Locate the cell with the specified text and output its [x, y] center coordinate. 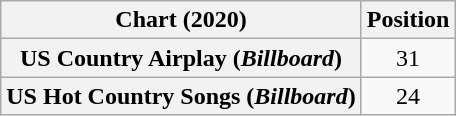
US Country Airplay (Billboard) [181, 58]
24 [408, 96]
31 [408, 58]
Position [408, 20]
Chart (2020) [181, 20]
US Hot Country Songs (Billboard) [181, 96]
